Scan for the cell matching the given text and deliver its [x, y] coordinate at center. 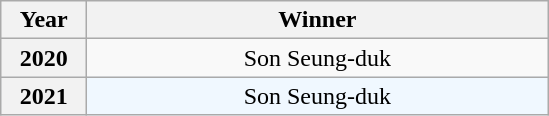
2020 [44, 58]
Year [44, 20]
2021 [44, 96]
Winner [318, 20]
